For the text-containing cell, return its midpoint in (X, Y) coordinate format. 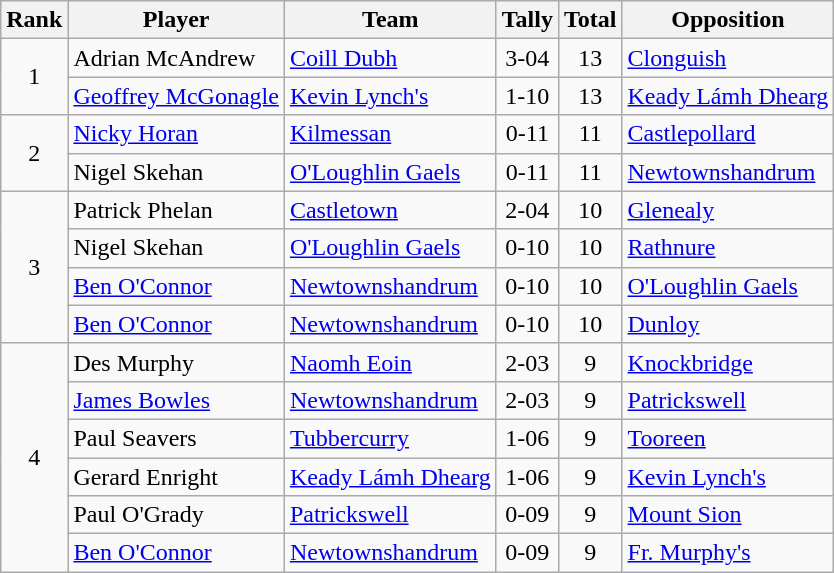
Nicky Horan (176, 134)
Knockbridge (728, 362)
Opposition (728, 20)
Rank (34, 20)
2 (34, 153)
3 (34, 267)
Kilmessan (390, 134)
Gerard Enright (176, 477)
Coill Dubh (390, 58)
Tally (527, 20)
Paul Seavers (176, 438)
James Bowles (176, 400)
Tooreen (728, 438)
Clonguish (728, 58)
Geoffrey McGonagle (176, 96)
Castletown (390, 210)
Patrick Phelan (176, 210)
1-10 (527, 96)
Glenealy (728, 210)
Player (176, 20)
4 (34, 457)
1 (34, 77)
Paul O'Grady (176, 515)
Total (590, 20)
Naomh Eoin (390, 362)
Dunloy (728, 324)
2-04 (527, 210)
Rathnure (728, 248)
Fr. Murphy's (728, 553)
Castlepollard (728, 134)
Team (390, 20)
Des Murphy (176, 362)
3-04 (527, 58)
Tubbercurry (390, 438)
Mount Sion (728, 515)
Adrian McAndrew (176, 58)
